Search for the cell housing the specified text and yield its [x, y] center coordinate. 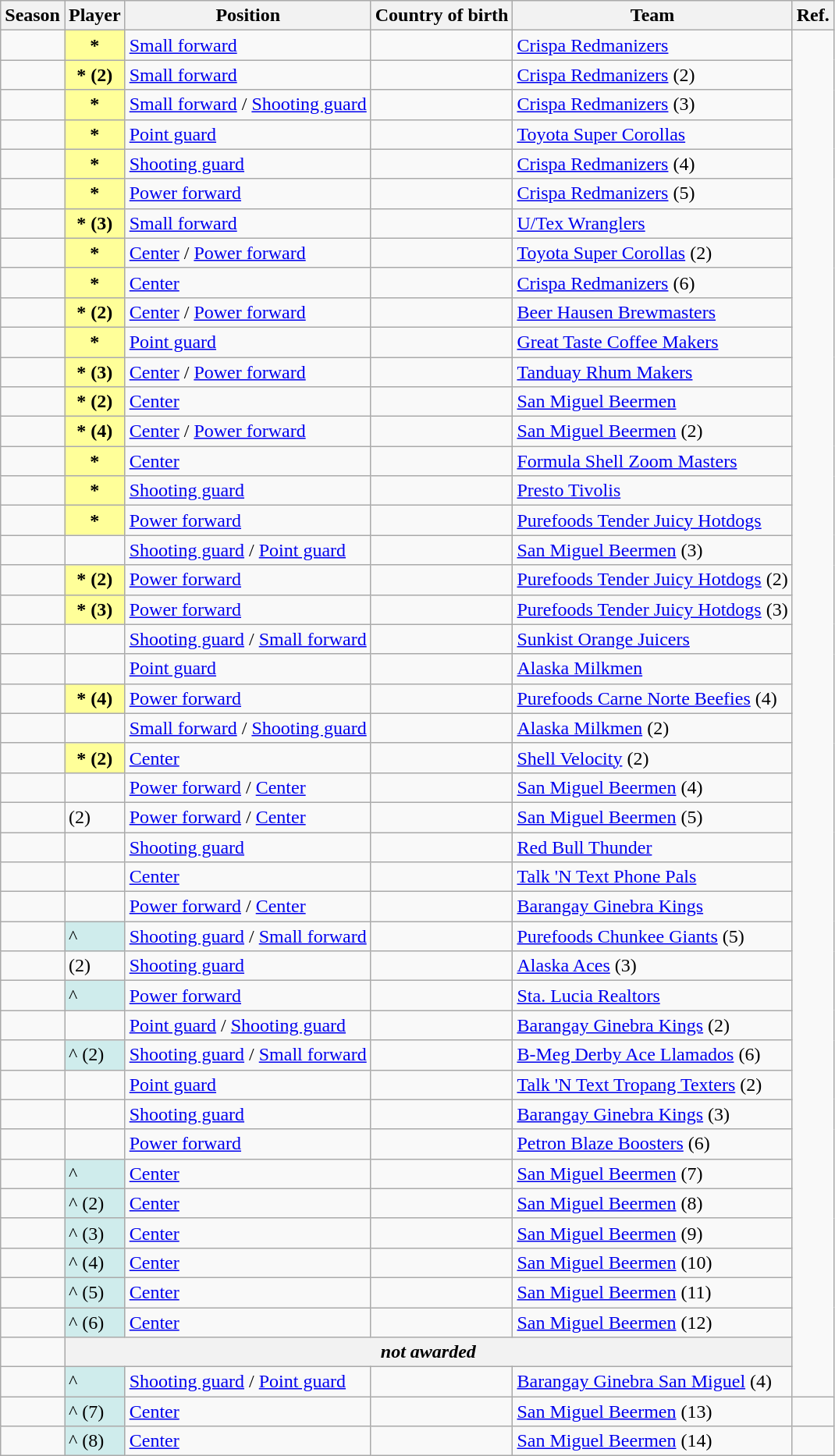
San Miguel Beermen (13) [652, 1412]
Crispa Redmanizers (2) [652, 75]
San Miguel Beermen (2) [652, 431]
Great Taste Coffee Makers [652, 342]
Crispa Redmanizers (6) [652, 282]
San Miguel Beermen (10) [652, 1262]
Sta. Lucia Realtors [652, 996]
Formula Shell Zoom Masters [652, 461]
Purefoods Tender Juicy Hotdogs (2) [652, 580]
Tanduay Rhum Makers [652, 372]
Crispa Redmanizers (4) [652, 164]
Barangay Ginebra Kings (2) [652, 1025]
San Miguel Beermen (5) [652, 817]
^ (3) [94, 1233]
San Miguel Beermen (3) [652, 550]
Alaska Milkmen (2) [652, 728]
^ (8) [94, 1441]
Shell Velocity (2) [652, 758]
San Miguel Beermen (8) [652, 1203]
Purefoods Tender Juicy Hotdogs [652, 520]
Purefoods Carne Norte Beefies (4) [652, 698]
Position [248, 16]
Player [94, 16]
Crispa Redmanizers (3) [652, 105]
Barangay Ginebra Kings (3) [652, 1114]
Petron Blaze Boosters (6) [652, 1144]
Purefoods Chunkee Giants (5) [652, 936]
Talk 'N Text Phone Pals [652, 877]
Crispa Redmanizers (5) [652, 194]
B-Meg Derby Ace Llamados (6) [652, 1055]
Toyota Super Corollas (2) [652, 253]
Ref. [813, 16]
Sunkist Orange Juicers [652, 639]
^ (6) [94, 1323]
Point guard / Shooting guard [248, 1025]
Crispa Redmanizers [652, 45]
Talk 'N Text Tropang Texters (2) [652, 1085]
not awarded [428, 1352]
Alaska Milkmen [652, 669]
^ (7) [94, 1412]
San Miguel Beermen (12) [652, 1323]
Barangay Ginebra San Miguel (4) [652, 1382]
Toyota Super Corollas [652, 134]
Beer Hausen Brewmasters [652, 312]
San Miguel Beermen (4) [652, 787]
Country of birth [442, 16]
Season [33, 16]
San Miguel Beermen (14) [652, 1441]
Alaska Aces (3) [652, 966]
San Miguel Beermen [652, 402]
San Miguel Beermen (9) [652, 1233]
^ (5) [94, 1292]
Purefoods Tender Juicy Hotdogs (3) [652, 609]
San Miguel Beermen (7) [652, 1174]
Red Bull Thunder [652, 847]
^ (4) [94, 1262]
U/Tex Wranglers [652, 223]
San Miguel Beermen (11) [652, 1292]
Barangay Ginebra Kings [652, 907]
Presto Tivolis [652, 491]
Team [652, 16]
